Provide the [X, Y] coordinate of the cell's center where the given text is located.  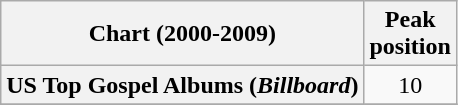
10 [410, 85]
US Top Gospel Albums (Billboard) [182, 85]
Chart (2000-2009) [182, 34]
Peakposition [410, 34]
